Pinpoint the cell where the given text exists, returning its [X, Y] midpoint coordinate. 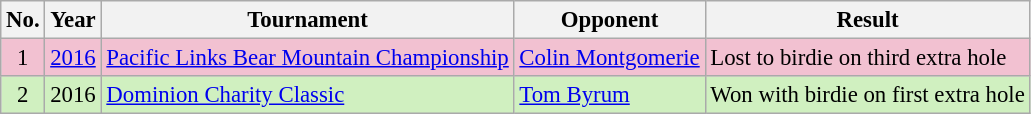
No. [23, 20]
2 [23, 95]
Dominion Charity Classic [308, 95]
Pacific Links Bear Mountain Championship [308, 58]
Result [868, 20]
Year [73, 20]
Colin Montgomerie [610, 58]
1 [23, 58]
Tom Byrum [610, 95]
Opponent [610, 20]
Won with birdie on first extra hole [868, 95]
Tournament [308, 20]
Lost to birdie on third extra hole [868, 58]
